Search for the cell housing the specified text and yield its (X, Y) center coordinate. 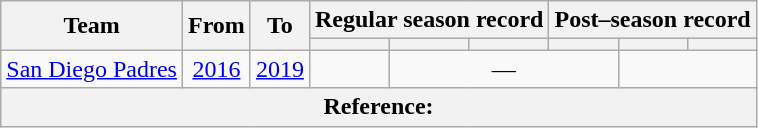
To (280, 26)
From (216, 26)
Post–season record (652, 20)
Team (92, 26)
2019 (280, 69)
Regular season record (428, 20)
2016 (216, 69)
San Diego Padres (92, 69)
Reference: (378, 107)
— (504, 69)
